Search for the cell housing the specified text and yield its (X, Y) center coordinate. 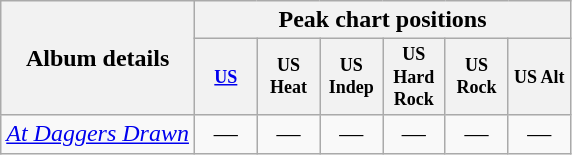
Peak chart positions (382, 20)
US Alt (540, 77)
At Daggers Drawn (98, 134)
Album details (98, 58)
US Indep (352, 77)
US Rock (476, 77)
US Hard Rock (414, 77)
US (226, 77)
US Heat (288, 77)
